Scan for the cell matching the given text and deliver its (X, Y) coordinate at center. 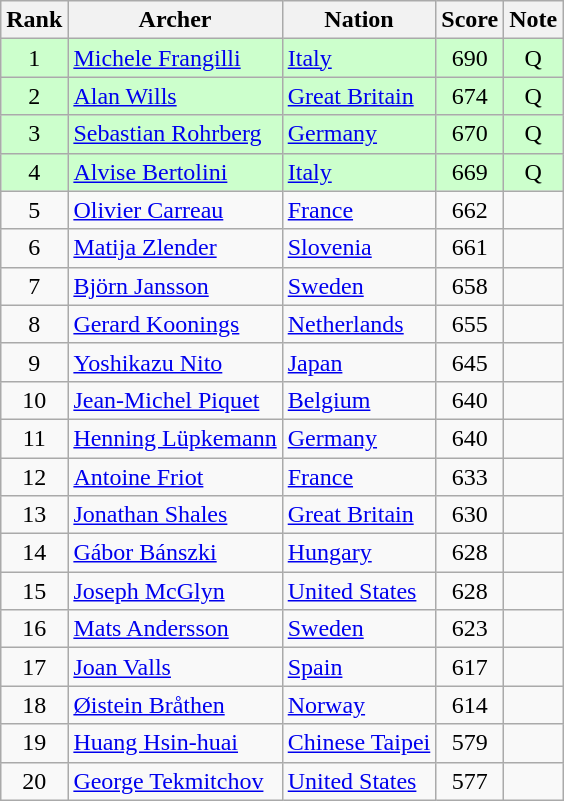
Øistein Bråthen (175, 705)
623 (470, 629)
Joan Valls (175, 667)
Björn Jansson (175, 286)
Mats Andersson (175, 629)
Jonathan Shales (175, 515)
Olivier Carreau (175, 210)
Sebastian Rohrberg (175, 134)
Note (534, 20)
Slovenia (359, 248)
577 (470, 781)
Archer (175, 20)
11 (34, 438)
Joseph McGlyn (175, 591)
Huang Hsin-huai (175, 743)
Spain (359, 667)
Chinese Taipei (359, 743)
Score (470, 20)
Matija Zlender (175, 248)
645 (470, 362)
Antoine Friot (175, 477)
Nation (359, 20)
670 (470, 134)
George Tekmitchov (175, 781)
13 (34, 515)
7 (34, 286)
617 (470, 667)
5 (34, 210)
579 (470, 743)
Alvise Bertolini (175, 172)
16 (34, 629)
8 (34, 324)
655 (470, 324)
9 (34, 362)
Henning Lüpkemann (175, 438)
630 (470, 515)
2 (34, 96)
661 (470, 248)
15 (34, 591)
Alan Wills (175, 96)
3 (34, 134)
4 (34, 172)
19 (34, 743)
17 (34, 667)
Hungary (359, 553)
6 (34, 248)
690 (470, 58)
Netherlands (359, 324)
18 (34, 705)
Yoshikazu Nito (175, 362)
662 (470, 210)
Gerard Koonings (175, 324)
Michele Frangilli (175, 58)
Belgium (359, 400)
12 (34, 477)
Gábor Bánszki (175, 553)
633 (470, 477)
Japan (359, 362)
14 (34, 553)
Norway (359, 705)
669 (470, 172)
658 (470, 286)
1 (34, 58)
10 (34, 400)
Rank (34, 20)
614 (470, 705)
674 (470, 96)
Jean-Michel Piquet (175, 400)
20 (34, 781)
